Scan for the cell matching the given text and deliver its (x, y) coordinate at center. 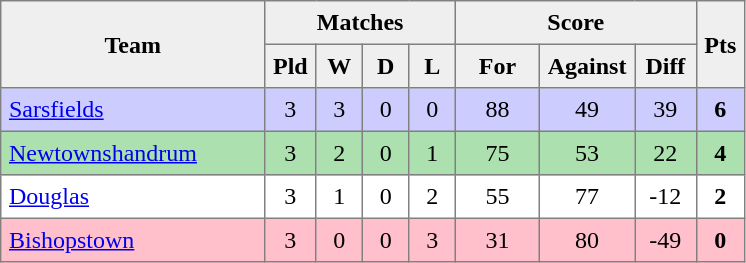
6 (720, 110)
Score (576, 23)
For (497, 66)
W (339, 66)
31 (497, 240)
80 (586, 240)
Matches (360, 23)
4 (720, 153)
L (432, 66)
77 (586, 197)
49 (586, 110)
39 (666, 110)
Douglas (133, 197)
88 (497, 110)
Team (133, 44)
-49 (666, 240)
D (385, 66)
Sarsfields (133, 110)
Pts (720, 44)
22 (666, 153)
-12 (666, 197)
Newtownshandrum (133, 153)
Against (586, 66)
55 (497, 197)
Pld (290, 66)
Diff (666, 66)
53 (586, 153)
75 (497, 153)
Bishopstown (133, 240)
